Detect which cell encompasses the target text, then output its [X, Y] center coordinate. 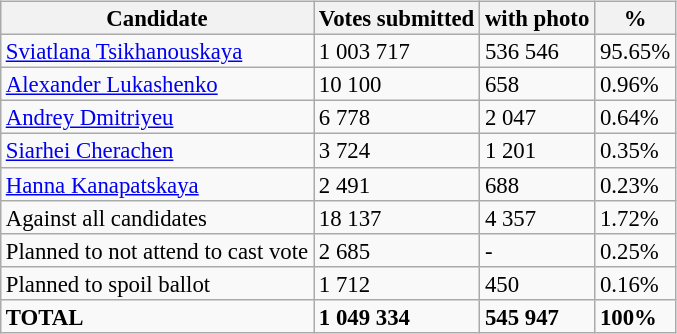
TOTAL [156, 316]
0.96% [636, 84]
Planned to spoil ballot [156, 282]
4 357 [538, 216]
545 947 [538, 316]
% [636, 18]
95.65% [636, 52]
100% [636, 316]
- [538, 250]
2 685 [397, 250]
2 047 [538, 118]
1.72% [636, 216]
688 [538, 184]
Sviatlana Tsikhanouskaya [156, 52]
Candidate [156, 18]
18 137 [397, 216]
1 712 [397, 282]
3 724 [397, 150]
536 546 [538, 52]
Alexander Lukashenko [156, 84]
Andrey Dmitriyeu [156, 118]
6 778 [397, 118]
2 491 [397, 184]
0.23% [636, 184]
658 [538, 84]
Siarhei Cherachen [156, 150]
0.35% [636, 150]
Planned to not attend to cast vote [156, 250]
Votes submitted [397, 18]
10 100 [397, 84]
Hanna Kanapatskaya [156, 184]
0.16% [636, 282]
1 003 717 [397, 52]
0.25% [636, 250]
450 [538, 282]
1 049 334 [397, 316]
with photo [538, 18]
1 201 [538, 150]
Against all candidates [156, 216]
0.64% [636, 118]
